Scan for the cell matching the given text and deliver its (x, y) coordinate at center. 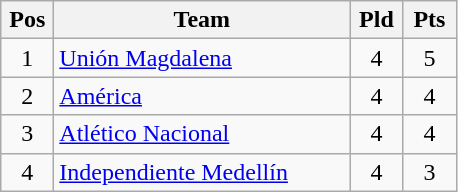
Pld (376, 20)
Pts (430, 20)
5 (430, 58)
Pos (28, 20)
Atlético Nacional (202, 134)
Independiente Medellín (202, 172)
1 (28, 58)
2 (28, 96)
Unión Magdalena (202, 58)
Team (202, 20)
América (202, 96)
